Return the (X, Y) coordinate for the center point of the cell that contains the specified text.  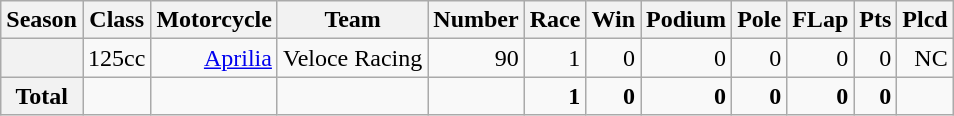
NC (925, 58)
Team (352, 20)
Motorcycle (214, 20)
Win (614, 20)
Season (42, 20)
Podium (686, 20)
Race (555, 20)
Class (116, 20)
Aprilia (214, 58)
Total (42, 96)
Pole (760, 20)
FLap (820, 20)
125cc (116, 58)
Number (476, 20)
Plcd (925, 20)
Veloce Racing (352, 58)
Pts (876, 20)
90 (476, 58)
